For the text-containing cell, return its midpoint in (X, Y) coordinate format. 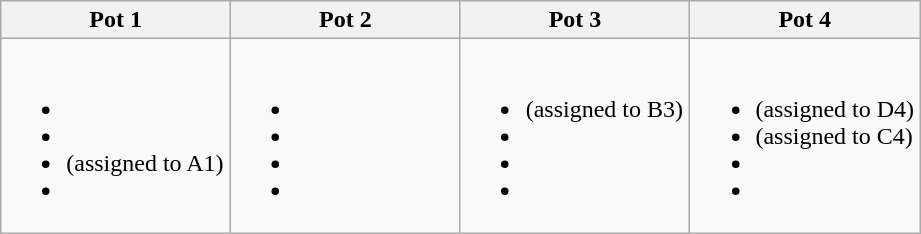
Pot 1 (116, 20)
(assigned to B3) (575, 136)
(assigned to D4) (assigned to C4) (805, 136)
Pot 4 (805, 20)
Pot 2 (345, 20)
(assigned to A1) (116, 136)
Pot 3 (575, 20)
